For the text-containing cell, return its midpoint in [X, Y] coordinate format. 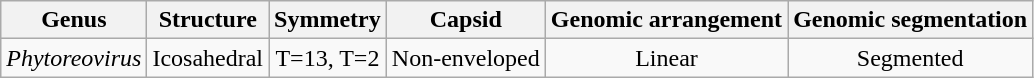
T=13, T=2 [328, 58]
Structure [208, 20]
Genomic segmentation [910, 20]
Phytoreovirus [74, 58]
Linear [666, 58]
Symmetry [328, 20]
Non-enveloped [466, 58]
Capsid [466, 20]
Segmented [910, 58]
Icosahedral [208, 58]
Genus [74, 20]
Genomic arrangement [666, 20]
